Find where the given text appears and provide that cell's center as (X, Y) coordinate. 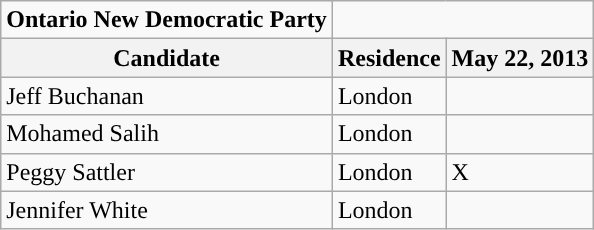
Mohamed Salih (167, 134)
Peggy Sattler (167, 172)
Ontario New Democratic Party (167, 20)
Residence (389, 58)
Jennifer White (167, 210)
May 22, 2013 (520, 58)
Jeff Buchanan (167, 96)
X (520, 172)
Candidate (167, 58)
